Provide the [X, Y] coordinate of the cell's center where the given text is located.  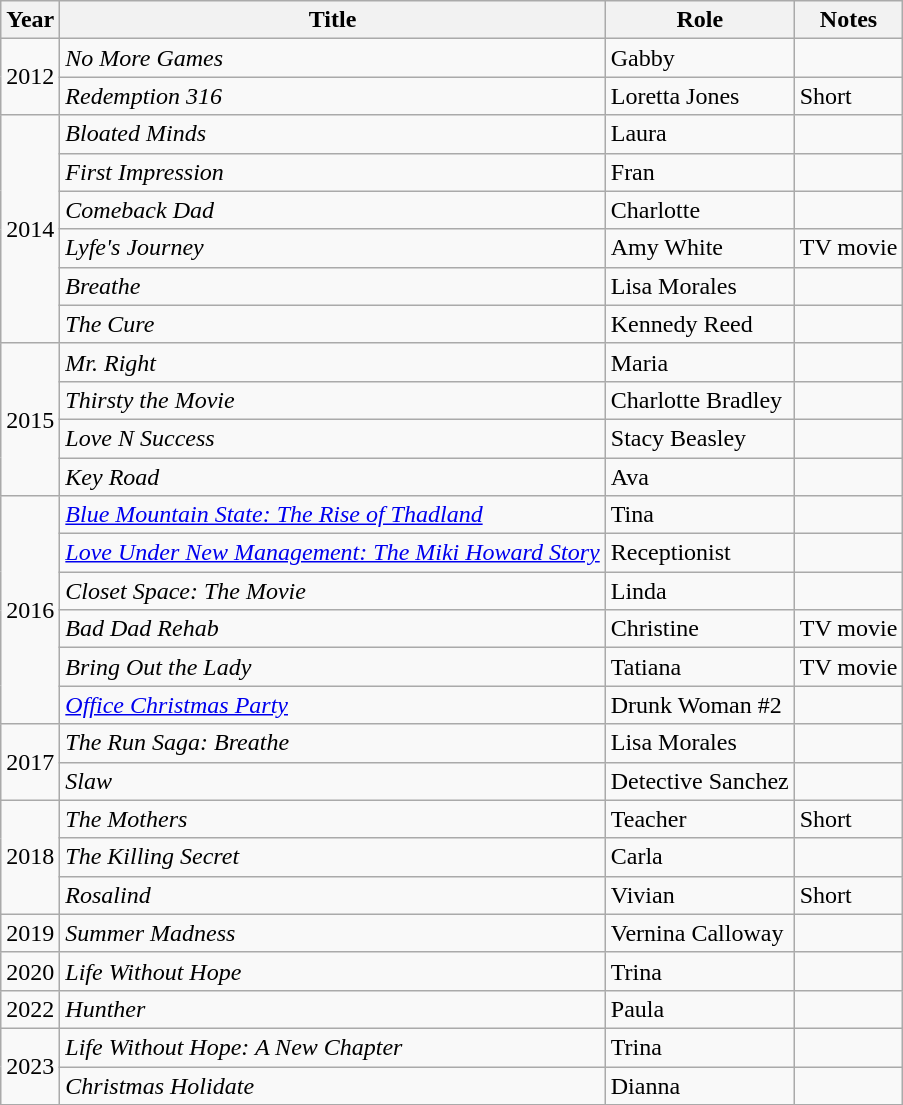
Gabby [700, 58]
Role [700, 20]
Tina [700, 515]
Lyfe's Journey [332, 248]
Love N Success [332, 438]
2012 [30, 77]
2022 [30, 1009]
2023 [30, 1066]
Life Without Hope [332, 971]
2014 [30, 229]
Stacy Beasley [700, 438]
2020 [30, 971]
Receptionist [700, 553]
Rosalind [332, 895]
2016 [30, 610]
Christine [700, 629]
Maria [700, 362]
Redemption 316 [332, 96]
The Mothers [332, 819]
Office Christmas Party [332, 705]
Laura [700, 134]
2019 [30, 933]
Bloated Minds [332, 134]
Ava [700, 477]
Summer Madness [332, 933]
Tatiana [700, 667]
Vivian [700, 895]
Hunther [332, 1009]
Fran [700, 172]
Love Under New Management: The Miki Howard Story [332, 553]
Detective Sanchez [700, 781]
Comeback Dad [332, 210]
Vernina Calloway [700, 933]
Bring Out the Lady [332, 667]
The Cure [332, 324]
Closet Space: The Movie [332, 591]
Teacher [700, 819]
Year [30, 20]
2018 [30, 857]
Life Without Hope: A New Chapter [332, 1047]
Bad Dad Rehab [332, 629]
Loretta Jones [700, 96]
Carla [700, 857]
Mr. Right [332, 362]
The Killing Secret [332, 857]
The Run Saga: Breathe [332, 743]
2015 [30, 419]
Thirsty the Movie [332, 400]
Christmas Holidate [332, 1085]
Slaw [332, 781]
2017 [30, 762]
Key Road [332, 477]
Amy White [700, 248]
Title [332, 20]
Drunk Woman #2 [700, 705]
Paula [700, 1009]
Kennedy Reed [700, 324]
Charlotte Bradley [700, 400]
Blue Mountain State: The Rise of Thadland [332, 515]
Breathe [332, 286]
Charlotte [700, 210]
No More Games [332, 58]
First Impression [332, 172]
Dianna [700, 1085]
Linda [700, 591]
Notes [848, 20]
